Return (x, y) of the center of cell containing provided text 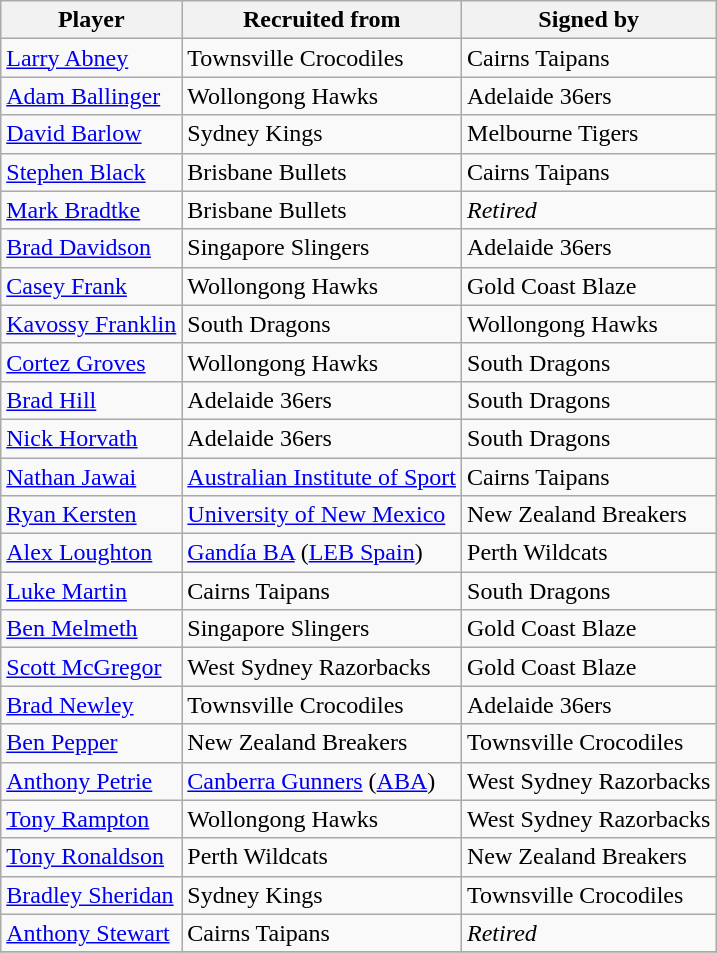
Signed by (589, 20)
Ben Melmeth (92, 629)
Adam Ballinger (92, 96)
Brad Newley (92, 705)
Cortez Groves (92, 362)
Gandía BA (LEB Spain) (322, 553)
Kavossy Franklin (92, 324)
Tony Ronaldson (92, 857)
Casey Frank (92, 286)
Melbourne Tigers (589, 134)
Alex Loughton (92, 553)
Ben Pepper (92, 743)
Canberra Gunners (ABA) (322, 781)
Scott McGregor (92, 667)
Mark Bradtke (92, 210)
Bradley Sheridan (92, 895)
Recruited from (322, 20)
Luke Martin (92, 591)
Stephen Black (92, 172)
University of New Mexico (322, 515)
Nick Horvath (92, 438)
Ryan Kersten (92, 515)
Anthony Stewart (92, 933)
Player (92, 20)
Australian Institute of Sport (322, 477)
Nathan Jawai (92, 477)
David Barlow (92, 134)
Anthony Petrie (92, 781)
Brad Davidson (92, 248)
Tony Rampton (92, 819)
Brad Hill (92, 400)
Larry Abney (92, 58)
